Output the (x, y) coordinate of the center of the cell containing the given text.  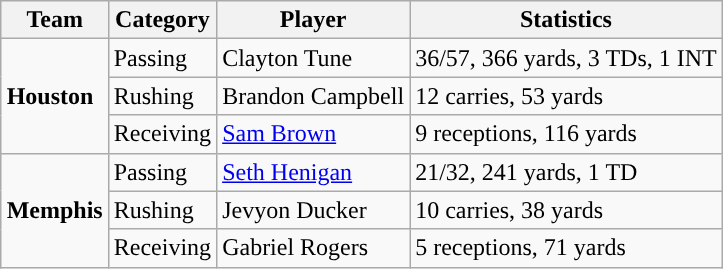
Houston (54, 96)
Seth Henigan (314, 172)
Team (54, 20)
5 receptions, 71 yards (566, 248)
Player (314, 20)
36/57, 366 yards, 3 TDs, 1 INT (566, 58)
Memphis (54, 210)
9 receptions, 116 yards (566, 134)
21/32, 241 yards, 1 TD (566, 172)
Statistics (566, 20)
Jevyon Ducker (314, 210)
Brandon Campbell (314, 96)
Clayton Tune (314, 58)
Sam Brown (314, 134)
Gabriel Rogers (314, 248)
Category (162, 20)
10 carries, 38 yards (566, 210)
12 carries, 53 yards (566, 96)
